Scan for the cell matching the given text and deliver its [X, Y] coordinate at center. 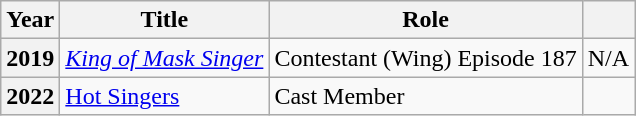
Role [426, 20]
King of Mask Singer [164, 58]
Year [30, 20]
2019 [30, 58]
Title [164, 20]
Cast Member [426, 96]
Contestant (Wing) Episode 187 [426, 58]
2022 [30, 96]
N/A [608, 58]
Hot Singers [164, 96]
